Scan for the cell matching the given text and deliver its (X, Y) coordinate at center. 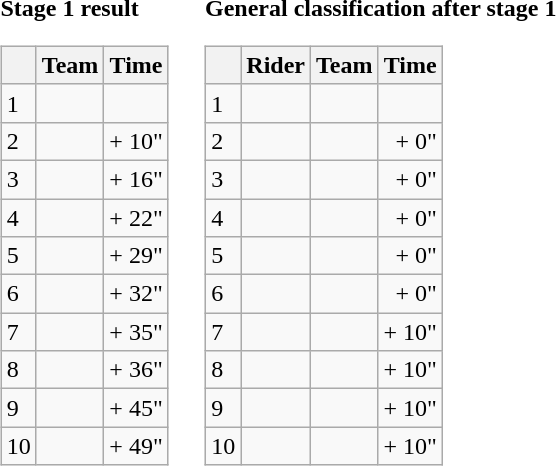
+ 16" (136, 179)
+ 32" (136, 294)
+ 36" (136, 370)
+ 49" (136, 446)
+ 29" (136, 256)
+ 35" (136, 332)
+ 22" (136, 217)
+ 45" (136, 408)
Rider (276, 65)
